Return [X, Y] of the center of cell containing provided text 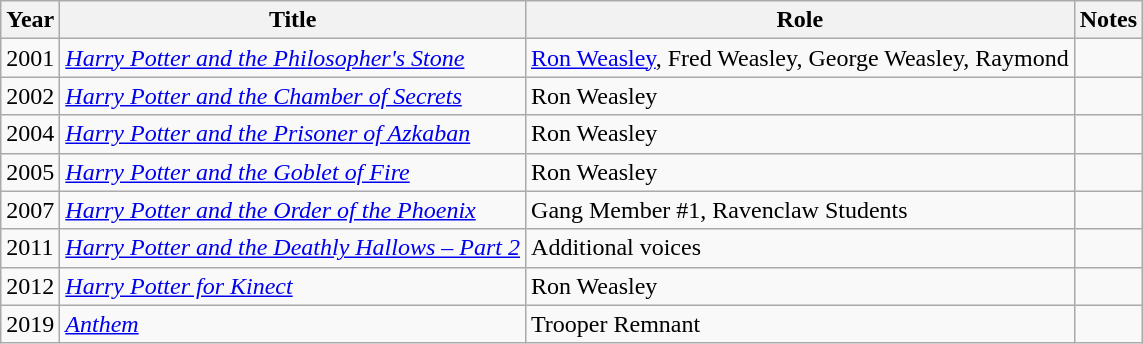
Year [30, 20]
Additional voices [800, 248]
2001 [30, 58]
Trooper Remnant [800, 324]
2005 [30, 172]
2011 [30, 248]
Harry Potter and the Prisoner of Azkaban [293, 134]
Harry Potter and the Philosopher's Stone [293, 58]
Harry Potter and the Order of the Phoenix [293, 210]
2004 [30, 134]
Harry Potter and the Deathly Hallows – Part 2 [293, 248]
2019 [30, 324]
Role [800, 20]
2007 [30, 210]
2012 [30, 286]
Gang Member #1, Ravenclaw Students [800, 210]
Notes [1108, 20]
Harry Potter and the Chamber of Secrets [293, 96]
Harry Potter for Kinect [293, 286]
Ron Weasley, Fred Weasley, George Weasley, Raymond [800, 58]
Anthem [293, 324]
Harry Potter and the Goblet of Fire [293, 172]
2002 [30, 96]
Title [293, 20]
